Determine the (x, y) coordinate at the center of the cell enclosing the given text.  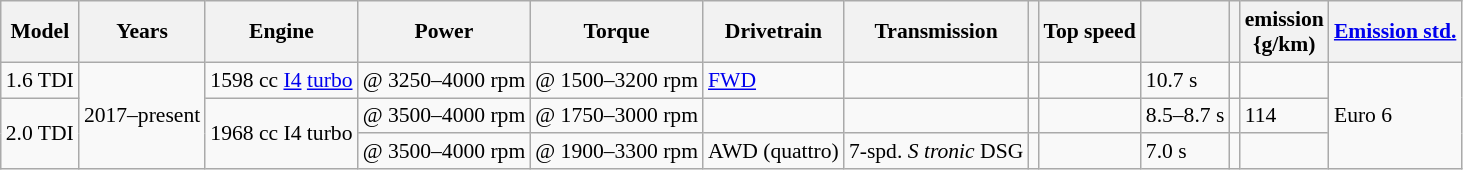
FWD (774, 80)
AWD (quattro) (774, 152)
114 (1284, 116)
2.0 TDI (40, 134)
1598 cc I4 turbo (281, 80)
7.0 s (1186, 152)
2017–present (142, 116)
@ 1900–3300 rpm (616, 152)
emission{g/km) (1284, 32)
@ 1500–3200 rpm (616, 80)
Transmission (936, 32)
Top speed (1089, 32)
10.7 s (1186, 80)
7-spd. S tronic DSG (936, 152)
Engine (281, 32)
@ 1750–3000 rpm (616, 116)
Torque (616, 32)
Drivetrain (774, 32)
Years (142, 32)
Model (40, 32)
1968 cc I4 turbo (281, 134)
@ 3250–4000 rpm (444, 80)
Euro 6 (1395, 116)
Emission std. (1395, 32)
Power (444, 32)
8.5–8.7 s (1186, 116)
1.6 TDI (40, 80)
